Provide the [x, y] coordinate of the cell's center where the given text is located.  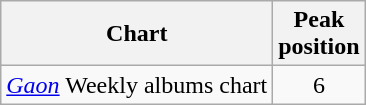
Peakposition [319, 34]
Chart [137, 34]
Gaon Weekly albums chart [137, 85]
6 [319, 85]
